Output the (x, y) coordinate of the center of the cell containing the given text.  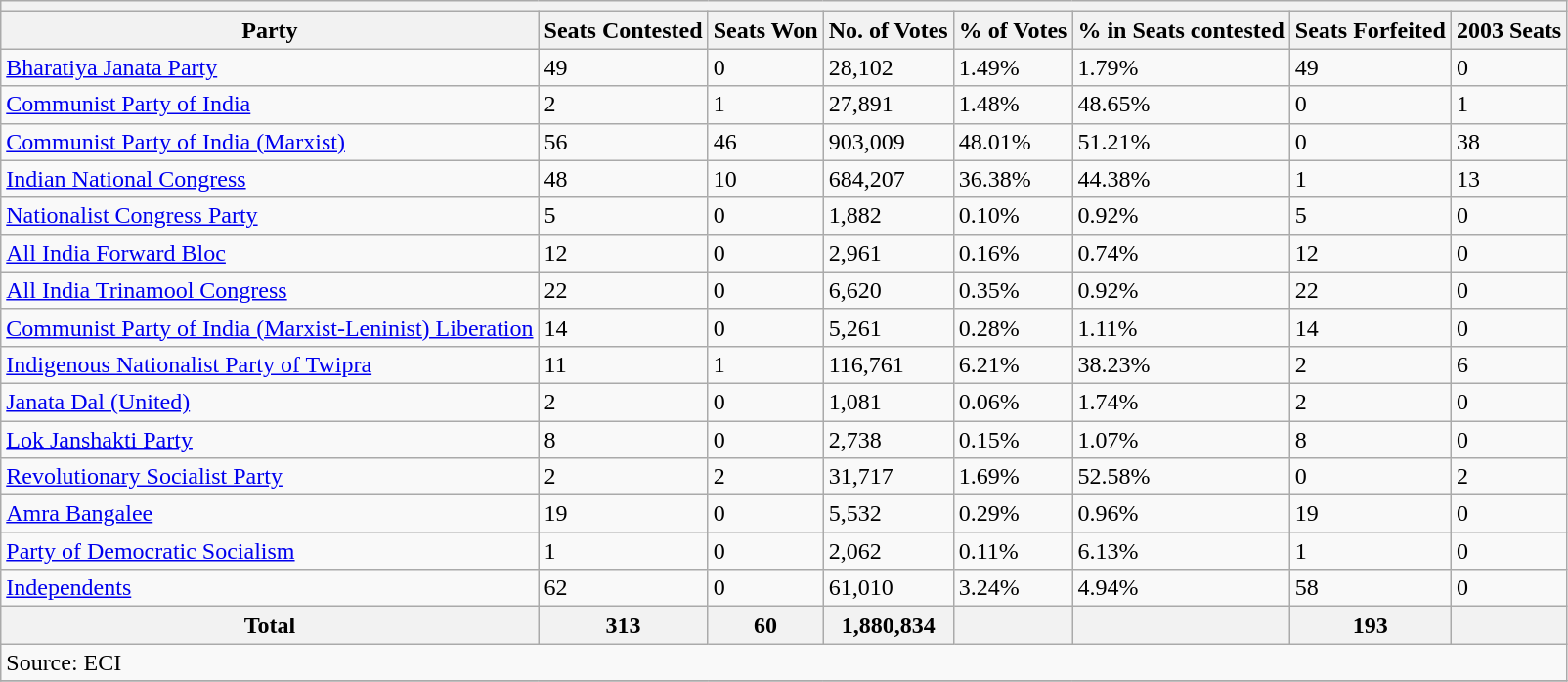
Indian National Congress (270, 179)
Seats Won (765, 30)
2,062 (888, 551)
Bharatiya Janata Party (270, 67)
11 (624, 364)
Source: ECI (784, 662)
Janata Dal (United) (270, 402)
193 (1371, 625)
1.74% (1181, 402)
13 (1508, 179)
% in Seats contested (1181, 30)
1.07% (1181, 439)
0.10% (1013, 216)
38.23% (1181, 364)
3.24% (1013, 588)
0.11% (1013, 551)
0.16% (1013, 253)
All India Trinamool Congress (270, 290)
58 (1371, 588)
62 (624, 588)
1.49% (1013, 67)
1.69% (1013, 477)
0.74% (1181, 253)
5,261 (888, 327)
60 (765, 625)
5,532 (888, 514)
38 (1508, 142)
27,891 (888, 105)
Independents (270, 588)
0.96% (1181, 514)
Lok Janshakti Party (270, 439)
0.06% (1013, 402)
1,880,834 (888, 625)
313 (624, 625)
48.65% (1181, 105)
56 (624, 142)
28,102 (888, 67)
2,738 (888, 439)
0.29% (1013, 514)
6.13% (1181, 551)
Revolutionary Socialist Party (270, 477)
2003 Seats (1508, 30)
Communist Party of India (270, 105)
6.21% (1013, 364)
48.01% (1013, 142)
61,010 (888, 588)
51.21% (1181, 142)
6 (1508, 364)
0.15% (1013, 439)
Party of Democratic Socialism (270, 551)
Communist Party of India (Marxist) (270, 142)
116,761 (888, 364)
684,207 (888, 179)
903,009 (888, 142)
No. of Votes (888, 30)
Amra Bangalee (270, 514)
10 (765, 179)
52.58% (1181, 477)
Nationalist Congress Party (270, 216)
48 (624, 179)
Communist Party of India (Marxist-Leninist) Liberation (270, 327)
Party (270, 30)
31,717 (888, 477)
1.48% (1013, 105)
46 (765, 142)
36.38% (1013, 179)
44.38% (1181, 179)
Indigenous Nationalist Party of Twipra (270, 364)
All India Forward Bloc (270, 253)
2,961 (888, 253)
1.79% (1181, 67)
Seats Forfeited (1371, 30)
Seats Contested (624, 30)
4.94% (1181, 588)
1.11% (1181, 327)
6,620 (888, 290)
0.35% (1013, 290)
1,882 (888, 216)
1,081 (888, 402)
% of Votes (1013, 30)
Total (270, 625)
0.28% (1013, 327)
